Locate the cell with the specified text and output its [X, Y] center coordinate. 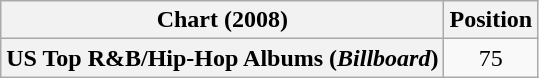
Chart (2008) [222, 20]
Position [491, 20]
75 [491, 58]
US Top R&B/Hip-Hop Albums (Billboard) [222, 58]
